Scan for the cell matching the given text and deliver its [x, y] coordinate at center. 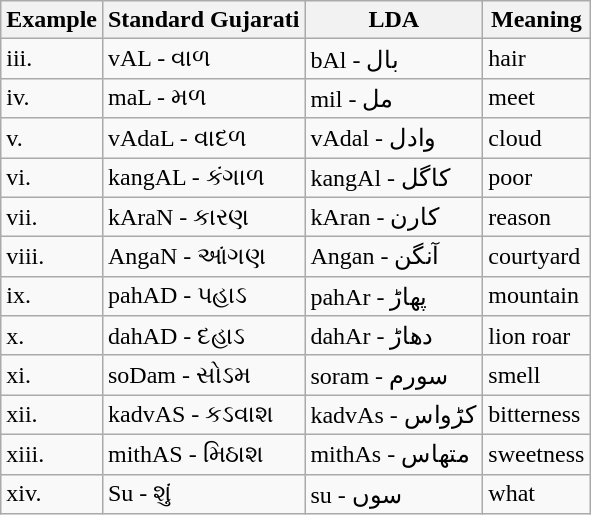
xiv. [52, 494]
lion roar [536, 336]
soDam - સોઽમ [203, 375]
mountain [536, 296]
x. [52, 336]
kadvAs - کڑواس [394, 415]
Standard Gujarati [203, 20]
Angan - آنگن [394, 257]
kAran - کارن [394, 217]
xiii. [52, 454]
soram - سورم [394, 375]
kangAL - કંગાળ [203, 178]
mithAs - متھاس [394, 454]
kangAl - کاگل [394, 178]
pahAD - પહાઽ [203, 296]
AngaN - આંગણ [203, 257]
maL - મળ [203, 98]
vAdaL - વાદળ [203, 138]
reason [536, 217]
Su - શું [203, 494]
courtyard [536, 257]
Example [52, 20]
vAL - વાળ [203, 59]
Meaning [536, 20]
vi. [52, 178]
iii. [52, 59]
xi. [52, 375]
mithAS - મિઠાશ [203, 454]
dahAr - دھاڑ [394, 336]
smell [536, 375]
v. [52, 138]
mil - مل [394, 98]
meet [536, 98]
vAdal - وادل [394, 138]
LDA [394, 20]
dahAD - દહાઽ [203, 336]
vii. [52, 217]
hair [536, 59]
viii. [52, 257]
what [536, 494]
poor [536, 178]
kAraN - કારણ [203, 217]
su - سوں [394, 494]
sweetness [536, 454]
cloud [536, 138]
bAl - بال [394, 59]
ix. [52, 296]
bitterness [536, 415]
pahAr - پھاڑ [394, 296]
xii. [52, 415]
kadvAS - કઽવાશ [203, 415]
iv. [52, 98]
